Provide the [x, y] coordinate of the cell's center where the given text is located.  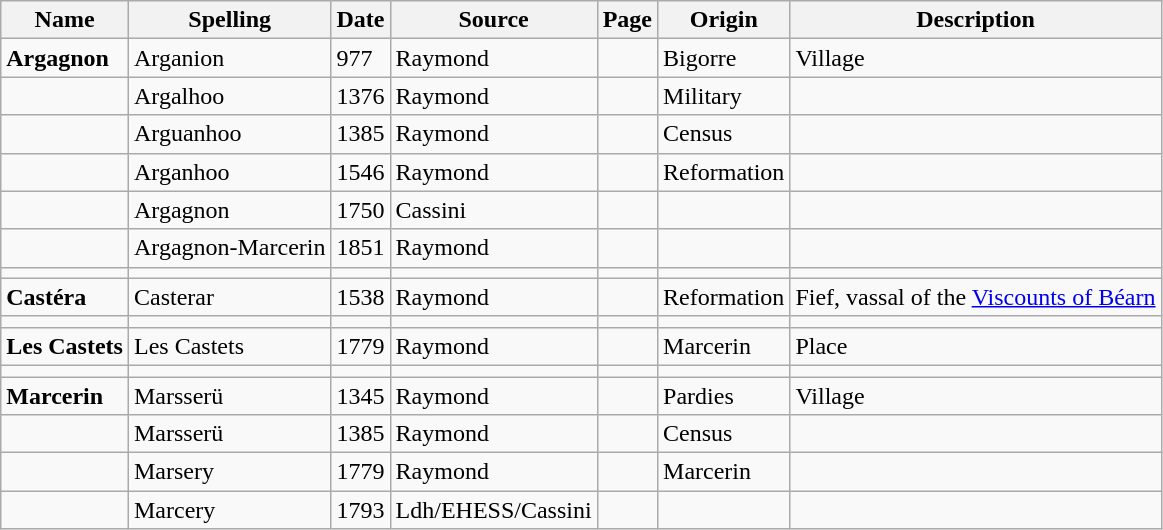
977 [360, 58]
1546 [360, 172]
Fief, vassal of the Viscounts of Béarn [976, 297]
Date [360, 20]
Ldh/EHESS/Cassini [494, 510]
Marcery [230, 510]
Page [627, 20]
Name [65, 20]
Arganion [230, 58]
Casterar [230, 297]
Castéra [65, 297]
Place [976, 346]
Military [724, 96]
1851 [360, 248]
Arguanhoo [230, 134]
Spelling [230, 20]
Origin [724, 20]
Arganhoo [230, 172]
1793 [360, 510]
Argagnon-Marcerin [230, 248]
Source [494, 20]
1376 [360, 96]
1750 [360, 210]
Bigorre [724, 58]
1538 [360, 297]
Description [976, 20]
Argalhoo [230, 96]
Cassini [494, 210]
Marsery [230, 472]
Pardies [724, 395]
1345 [360, 395]
